From the cell containing the given text, extract its center point as [X, Y] coordinate. 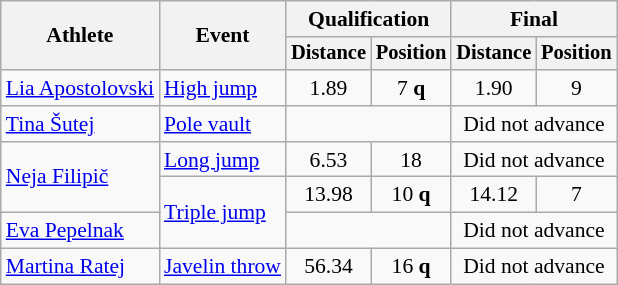
16 q [411, 267]
7 q [411, 88]
Lia Apostolovski [80, 88]
Tina Šutej [80, 124]
10 q [411, 195]
14.12 [494, 195]
Javelin throw [222, 267]
Triple jump [222, 212]
9 [576, 88]
13.98 [328, 195]
High jump [222, 88]
1.90 [494, 88]
7 [576, 195]
Martina Ratej [80, 267]
1.89 [328, 88]
Long jump [222, 160]
Neja Filipič [80, 178]
Qualification [368, 19]
56.34 [328, 267]
Athlete [80, 36]
6.53 [328, 160]
Event [222, 36]
Eva Pepelnak [80, 231]
Pole vault [222, 124]
18 [411, 160]
Final [534, 19]
